From the cell containing the given text, extract its center point as [X, Y] coordinate. 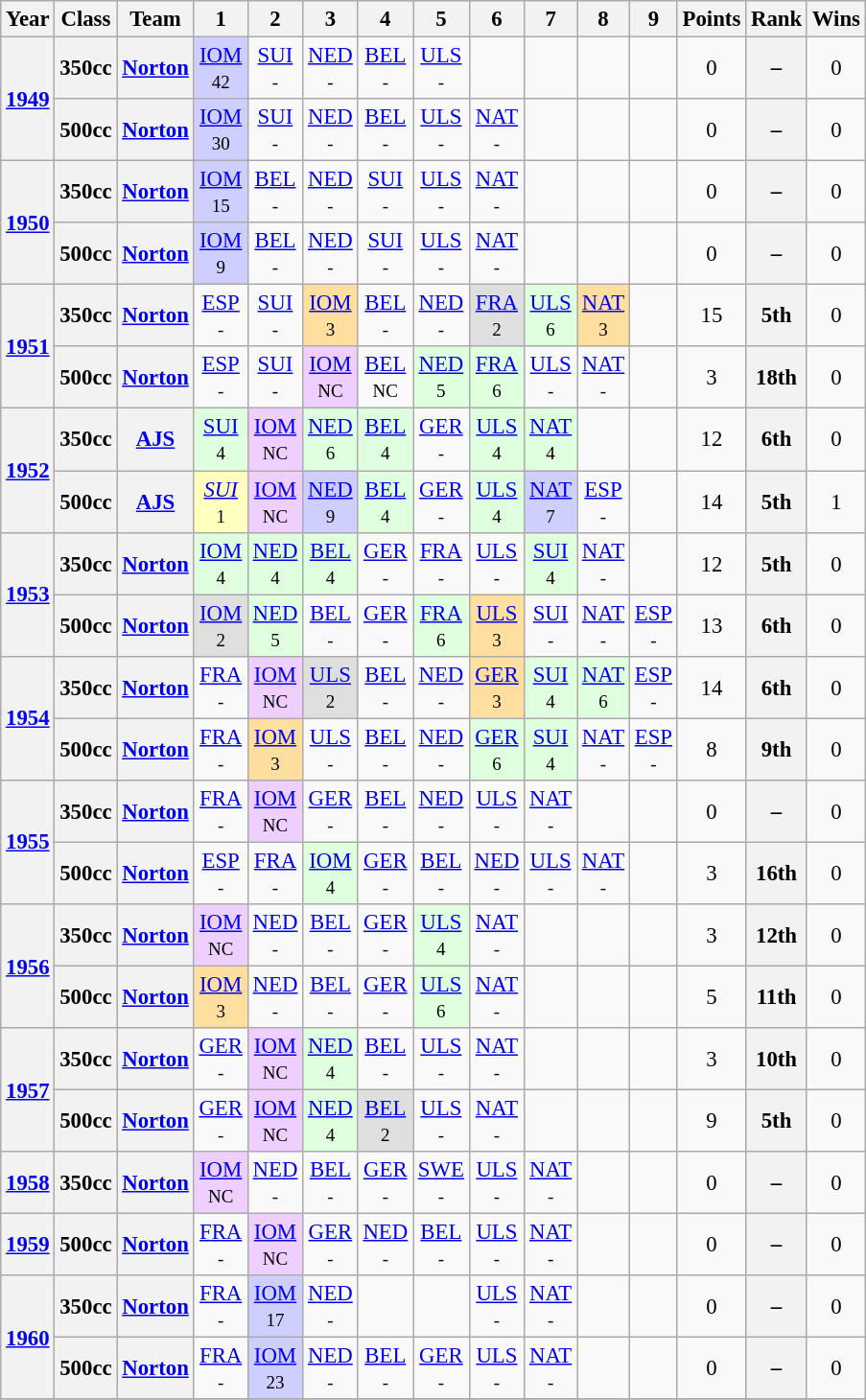
NAT4 [550, 439]
9th [777, 750]
NAT7 [550, 502]
ULS2 [330, 687]
13 [712, 625]
Year [28, 19]
ULS3 [497, 625]
1960 [28, 1337]
18th [777, 378]
1956 [28, 967]
FRA2 [497, 316]
1957 [28, 1089]
Team [155, 19]
10th [777, 1059]
15 [712, 316]
IOM30 [221, 130]
Rank [777, 19]
IOM23 [274, 1369]
1951 [28, 347]
GER3 [497, 687]
11th [777, 997]
BELNC [386, 378]
Wins [836, 19]
GER6 [497, 750]
Class [86, 19]
2 [274, 19]
7 [550, 19]
12th [777, 936]
1952 [28, 470]
IOM9 [221, 253]
NED9 [330, 502]
BEL2 [386, 1122]
16th [777, 873]
NAT6 [604, 687]
1953 [28, 595]
6 [497, 19]
Points [712, 19]
SWE- [441, 1183]
4 [386, 19]
1954 [28, 717]
1955 [28, 842]
IOM15 [221, 192]
SUI1 [221, 502]
1959 [28, 1245]
NAT3 [604, 316]
IOM2 [221, 625]
1958 [28, 1183]
IOM42 [221, 69]
IOM17 [274, 1306]
NED6 [330, 439]
1950 [28, 222]
1949 [28, 100]
